Capture the cell that displays the provided text and extract its (X, Y) central coordinate. 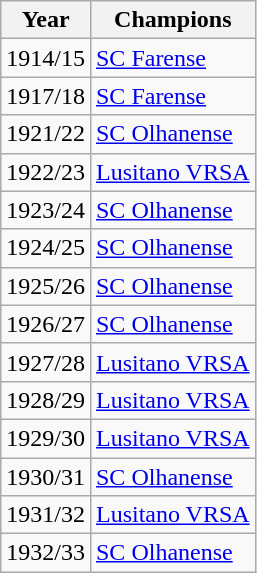
Champions (172, 20)
1927/28 (46, 362)
1917/18 (46, 96)
1914/15 (46, 58)
1926/27 (46, 324)
1932/33 (46, 553)
1931/32 (46, 515)
1930/31 (46, 477)
1921/22 (46, 134)
1923/24 (46, 210)
1925/26 (46, 286)
1924/25 (46, 248)
1928/29 (46, 400)
1922/23 (46, 172)
Year (46, 20)
1929/30 (46, 438)
